Provide the (X, Y) coordinate of the cell's center where the given text is located.  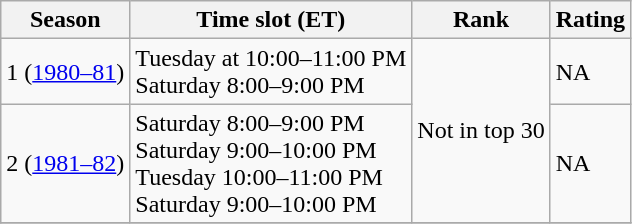
Season (66, 20)
Saturday 8:00–9:00 PM Saturday 9:00–10:00 PM Tuesday 10:00–11:00 PM Saturday 9:00–10:00 PM (271, 164)
2 (1981–82) (66, 164)
1 (1980–81) (66, 72)
Rank (481, 20)
Rating (590, 20)
Time slot (ET) (271, 20)
Tuesday at 10:00–11:00 PM Saturday 8:00–9:00 PM (271, 72)
Not in top 30 (481, 131)
